Output the (x, y) coordinate of the center of the cell containing the given text.  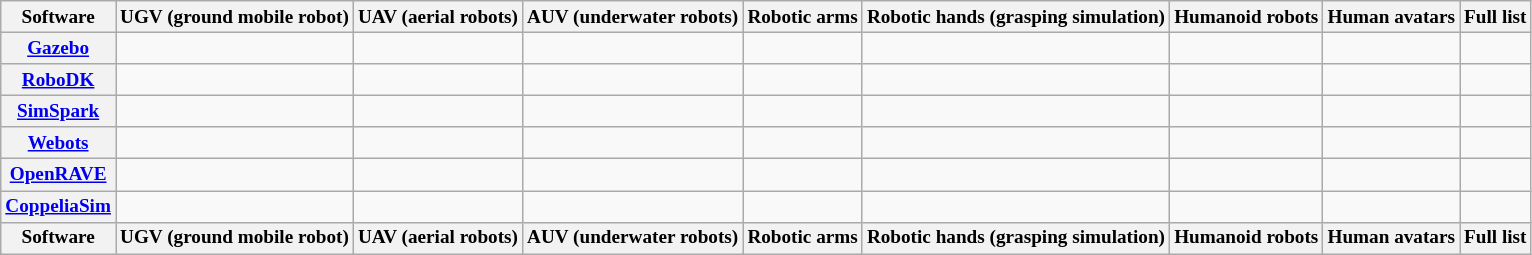
SimSpark (58, 111)
CoppeliaSim (58, 206)
Webots (58, 143)
Gazebo (58, 48)
RoboDK (58, 80)
OpenRAVE (58, 175)
